Find where the given text appears and provide that cell's center as (x, y) coordinate. 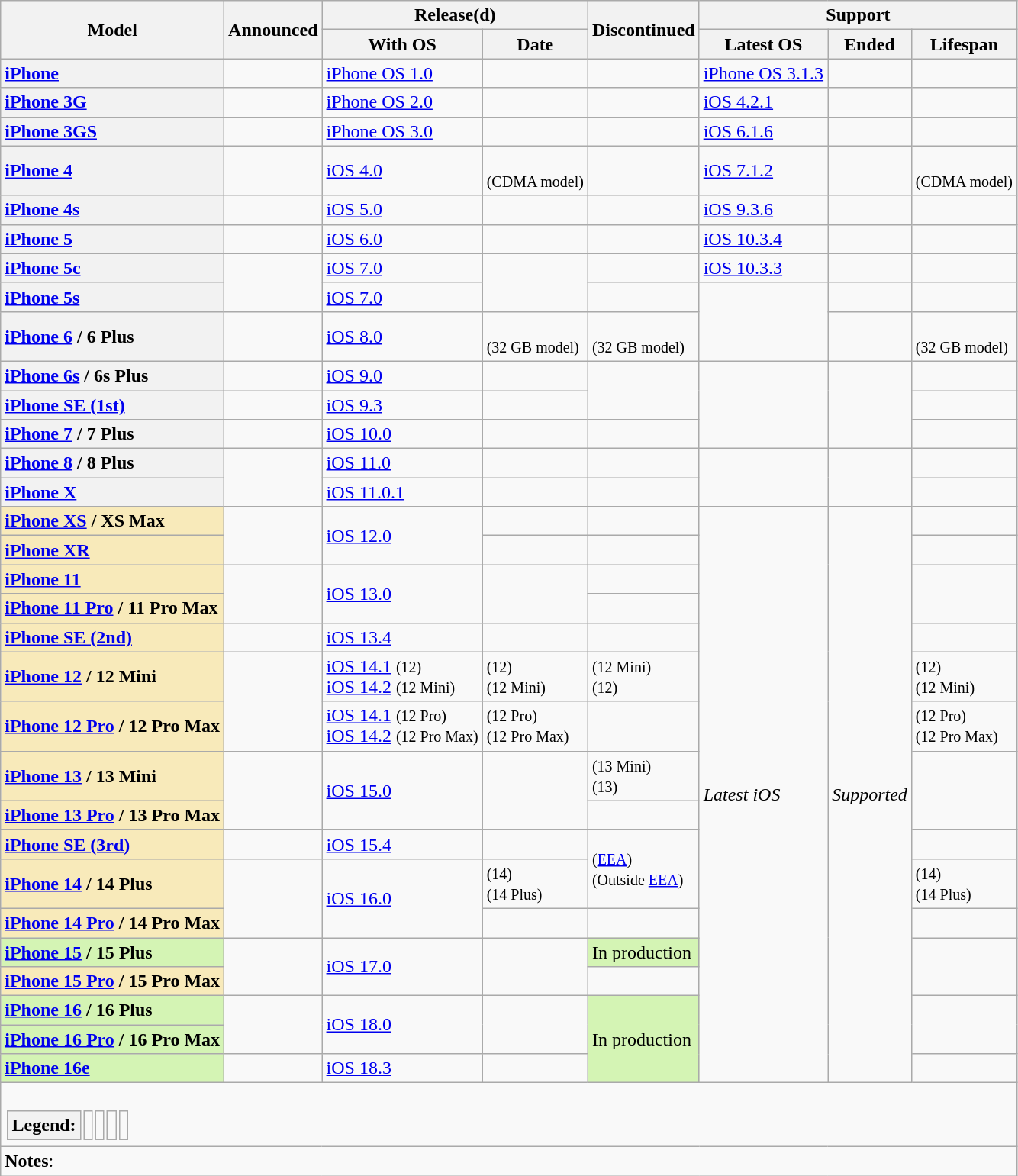
iPhone 5s (113, 297)
iOS 15.0 (402, 791)
iOS 9.0 (402, 375)
iOS 4.2.1 (763, 102)
(12 Mini) (12) (643, 676)
Supported (870, 795)
iPhone 11 Pro / 11 Pro Max (113, 608)
iOS 13.4 (402, 637)
iPhone SE (3rd) (113, 844)
iOS 5.0 (402, 210)
iPhone 16 Pro / 16 Pro Max (113, 1039)
iPhone 8 / 8 Plus (113, 463)
iOS 13.0 (402, 594)
iPhone 5c (113, 268)
iPhone 15 / 15 Plus (113, 952)
iPhone 13 / 13 Mini (113, 775)
iOS 7.1.2 (763, 171)
iOS 14.1 (12 Pro)iOS 14.2 (12 Pro Max) (402, 727)
Support (858, 15)
Discontinued (643, 30)
iPhone (113, 73)
iPhone 12 Pro / 12 Pro Max (113, 727)
Announced (273, 30)
iPhone 5 (113, 239)
iPhone 12 / 12 Mini (113, 676)
iOS 15.4 (402, 844)
Model (113, 30)
iPhone 3GS (113, 131)
iPhone 4 (113, 171)
iOS 10.0 (402, 434)
iPhone SE (2nd) (113, 637)
(13 Mini) (13) (643, 775)
iOS 16.0 (402, 897)
iPhone 16 / 16 Plus (113, 1010)
iPhone 6 / 6 Plus (113, 336)
iPhone 7 / 7 Plus (113, 434)
iOS 14.1 (12)iOS 14.2 (12 Mini) (402, 676)
iOS 9.3.6 (763, 210)
iOS 18.0 (402, 1025)
iOS 11.0 (402, 463)
iPhone XS / XS Max (113, 521)
iPhone 15 Pro / 15 Pro Max (113, 981)
(EEA) (Outside EEA) (643, 868)
Date (535, 44)
iOS 10.3.4 (763, 239)
iOS 6.0 (402, 239)
iPhone 3G (113, 102)
iPhone 6s / 6s Plus (113, 375)
iOS 17.0 (402, 966)
iOS 18.3 (402, 1068)
iPhone OS 3.1.3 (763, 73)
iPhone OS 3.0 (402, 131)
iPhone 14 / 14 Plus (113, 884)
iPhone XR (113, 550)
iPhone 11 (113, 579)
Notes: (509, 1161)
iOS 4.0 (402, 171)
iPhone 13 Pro / 13 Pro Max (113, 815)
iPhone SE (1st) (113, 405)
Release(d) (455, 15)
iOS 10.3.3 (763, 268)
Latest OS (763, 44)
Ended (870, 44)
iOS 9.3 (402, 405)
Latest iOS (763, 795)
iOS 12.0 (402, 536)
iOS 8.0 (402, 336)
iPhone 16e (113, 1068)
iOS 6.1.6 (763, 131)
iPhone 4s (113, 210)
iPhone 14 Pro / 14 Pro Max (113, 923)
iPhone OS 1.0 (402, 73)
Lifespan (964, 44)
iPhone OS 2.0 (402, 102)
iPhone X (113, 492)
With OS (402, 44)
iOS 11.0.1 (402, 492)
